Pinpoint the cell where the given text exists, returning its (x, y) midpoint coordinate. 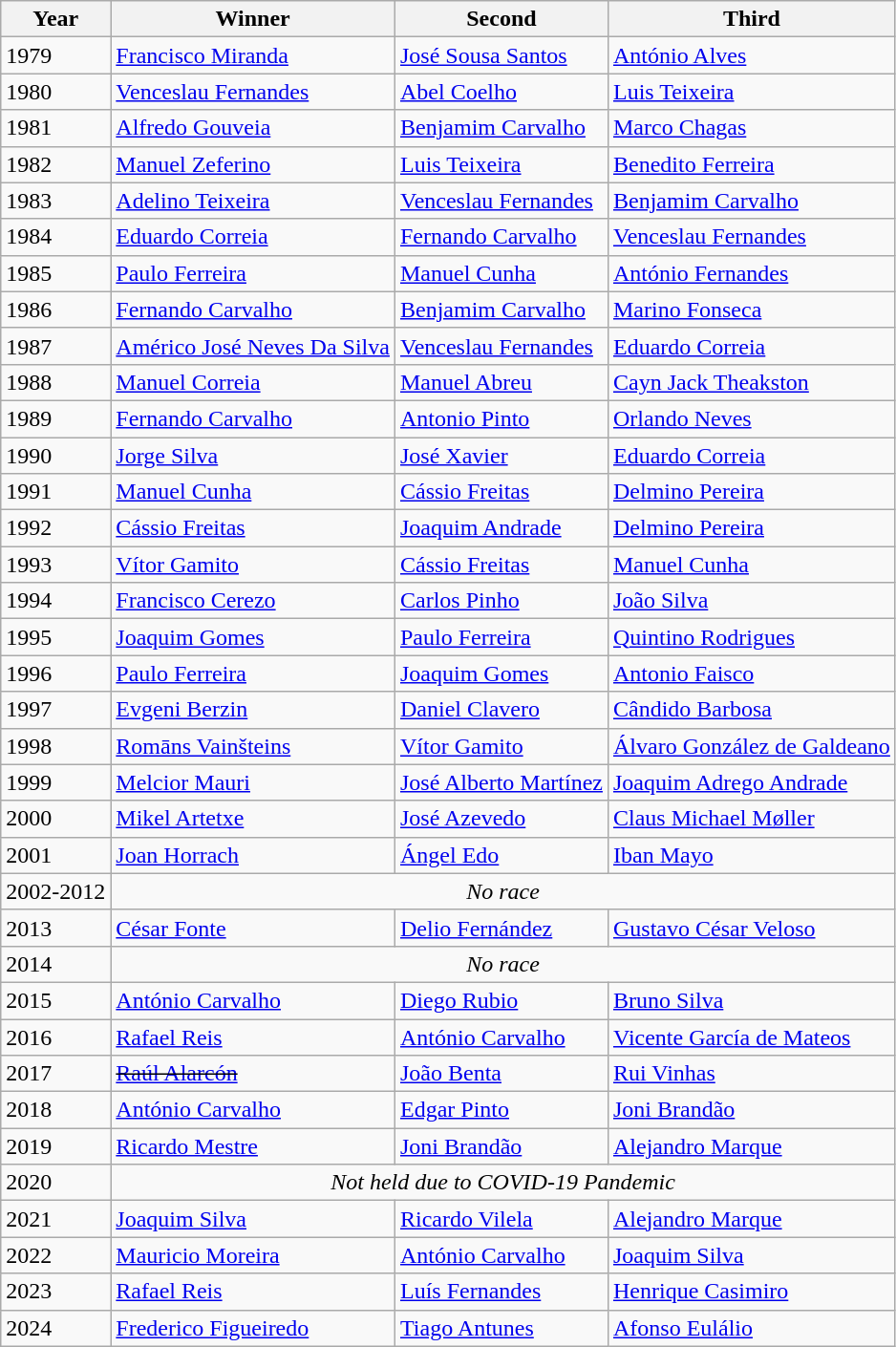
Marco Chagas (751, 128)
Cayn Jack Theakston (751, 382)
1983 (55, 201)
1996 (55, 673)
Antonio Pinto (501, 418)
Manuel Zeferino (253, 164)
1993 (55, 565)
Not held due to COVID-19 Pandemic (503, 1183)
Cândido Barbosa (751, 710)
1987 (55, 346)
1986 (55, 310)
1985 (55, 273)
1991 (55, 492)
César Fonte (253, 928)
João Silva (751, 601)
2013 (55, 928)
1979 (55, 55)
2020 (55, 1183)
Orlando Neves (751, 418)
Francisco Miranda (253, 55)
2022 (55, 1255)
Henrique Casimiro (751, 1292)
Daniel Clavero (501, 710)
Mauricio Moreira (253, 1255)
Claus Michael Møller (751, 819)
1995 (55, 637)
Afonso Eulálio (751, 1328)
Ricardo Vilela (501, 1219)
Carlos Pinho (501, 601)
Marino Fonseca (751, 310)
Rui Vinhas (751, 1074)
Bruno Silva (751, 1000)
2016 (55, 1037)
2002-2012 (55, 891)
José Xavier (501, 456)
1980 (55, 92)
António Fernandes (751, 273)
Quintino Rodrigues (751, 637)
Mikel Artetxe (253, 819)
Américo José Neves Da Silva (253, 346)
Benedito Ferreira (751, 164)
2018 (55, 1110)
Frederico Figueiredo (253, 1328)
Ángel Edo (501, 855)
Álvaro González de Galdeano (751, 746)
Iban Mayo (751, 855)
2014 (55, 964)
Delio Fernández (501, 928)
Diego Rubio (501, 1000)
Alfredo Gouveia (253, 128)
Abel Coelho (501, 92)
1994 (55, 601)
Francisco Cerezo (253, 601)
Adelino Teixeira (253, 201)
José Azevedo (501, 819)
Luís Fernandes (501, 1292)
2019 (55, 1146)
Melcior Mauri (253, 782)
1990 (55, 456)
2017 (55, 1074)
Romāns Vainšteins (253, 746)
Tiago Antunes (501, 1328)
1999 (55, 782)
1988 (55, 382)
2000 (55, 819)
Raúl Alarcón (253, 1074)
Second (501, 19)
Year (55, 19)
1984 (55, 237)
Manuel Abreu (501, 382)
Edgar Pinto (501, 1110)
2024 (55, 1328)
Winner (253, 19)
1989 (55, 418)
Antonio Faisco (751, 673)
João Benta (501, 1074)
Gustavo César Veloso (751, 928)
José Sousa Santos (501, 55)
2021 (55, 1219)
Jorge Silva (253, 456)
2023 (55, 1292)
José Alberto Martínez (501, 782)
1982 (55, 164)
Third (751, 19)
1992 (55, 528)
1981 (55, 128)
Joaquim Andrade (501, 528)
2015 (55, 1000)
1997 (55, 710)
Vicente García de Mateos (751, 1037)
Evgeni Berzin (253, 710)
Joaquim Adrego Andrade (751, 782)
Manuel Correia (253, 382)
2001 (55, 855)
Ricardo Mestre (253, 1146)
António Alves (751, 55)
1998 (55, 746)
Joan Horrach (253, 855)
